Pinpoint the cell where the given text exists, returning its [X, Y] midpoint coordinate. 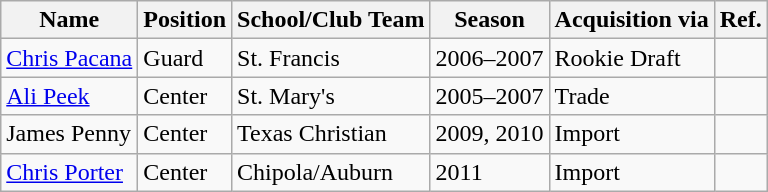
Position [185, 20]
Chris Porter [70, 172]
Name [70, 20]
2005–2007 [490, 96]
Texas Christian [331, 134]
2011 [490, 172]
Rookie Draft [632, 58]
Trade [632, 96]
Chris Pacana [70, 58]
Chipola/Auburn [331, 172]
Season [490, 20]
2006–2007 [490, 58]
St. Mary's [331, 96]
2009, 2010 [490, 134]
School/Club Team [331, 20]
Ali Peek [70, 96]
James Penny [70, 134]
Acquisition via [632, 20]
St. Francis [331, 58]
Guard [185, 58]
Ref. [740, 20]
